Locate the cell with the specified text and output its [X, Y] center coordinate. 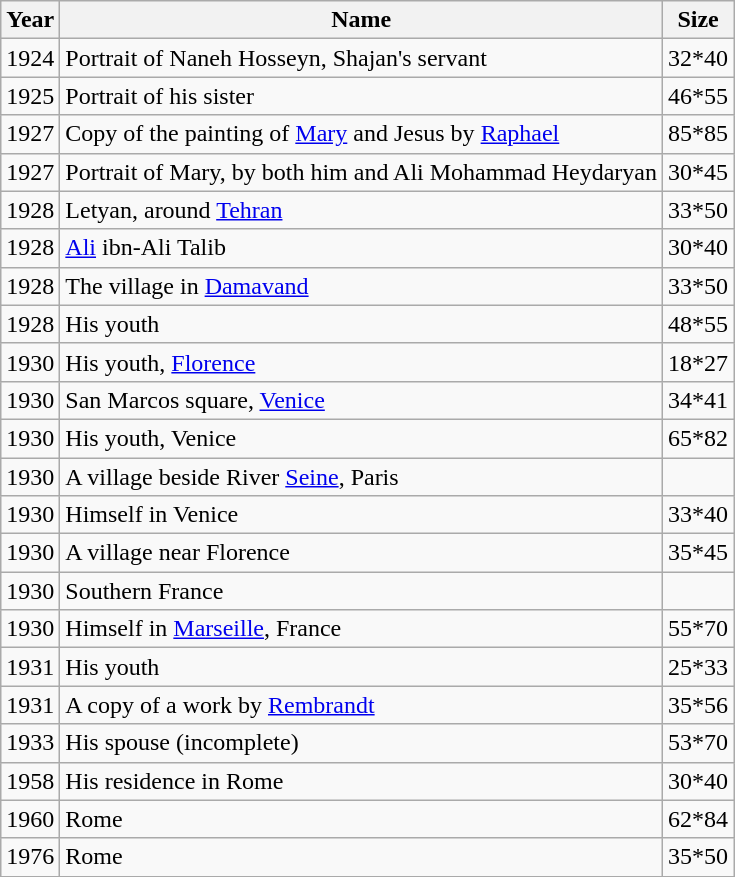
1960 [30, 819]
53*70 [698, 743]
65*82 [698, 438]
His youth, Venice [362, 438]
The village in Damavand [362, 286]
His spouse (incomplete) [362, 743]
32*40 [698, 58]
85*85 [698, 134]
1925 [30, 96]
46*55 [698, 96]
25*33 [698, 667]
San Marcos square, Venice [362, 400]
1958 [30, 781]
1933 [30, 743]
34*41 [698, 400]
A village beside River Seine, Paris [362, 477]
35*45 [698, 553]
30*45 [698, 172]
Ali ibn-Ali Talib [362, 248]
Southern France [362, 591]
62*84 [698, 819]
Year [30, 20]
1976 [30, 857]
Name [362, 20]
18*27 [698, 362]
Portrait of Mary, by both him and Ali Mohammad Heydaryan [362, 172]
48*55 [698, 324]
1924 [30, 58]
Himself in Venice [362, 515]
Himself in Marseille, France [362, 629]
33*40 [698, 515]
Letyan, around Tehran [362, 210]
35*56 [698, 705]
Portrait of his sister [362, 96]
55*70 [698, 629]
Size [698, 20]
A copy of a work by Rembrandt [362, 705]
35*50 [698, 857]
His youth, Florence [362, 362]
Copy of the painting of Mary and Jesus by Raphael [362, 134]
A village near Florence [362, 553]
His residence in Rome [362, 781]
Portrait of Naneh Hosseyn, Shajan's servant [362, 58]
